Return the [X, Y] coordinate for the center point of the cell that contains the specified text.  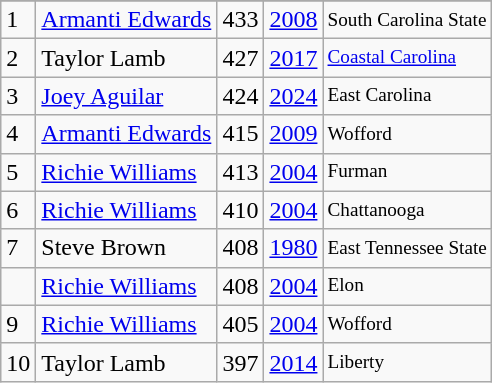
3 [18, 96]
427 [240, 58]
5 [18, 172]
4 [18, 134]
9 [18, 324]
Steve Brown [126, 248]
2008 [294, 20]
10 [18, 362]
East Carolina [407, 96]
6 [18, 210]
Elon [407, 286]
South Carolina State [407, 20]
Liberty [407, 362]
Chattanooga [407, 210]
433 [240, 20]
424 [240, 96]
2024 [294, 96]
2014 [294, 362]
397 [240, 362]
413 [240, 172]
East Tennessee State [407, 248]
405 [240, 324]
2009 [294, 134]
2017 [294, 58]
415 [240, 134]
Furman [407, 172]
1980 [294, 248]
2 [18, 58]
410 [240, 210]
Coastal Carolina [407, 58]
7 [18, 248]
Joey Aguilar [126, 96]
1 [18, 20]
